Determine the (X, Y) coordinate at the center of the cell enclosing the given text.  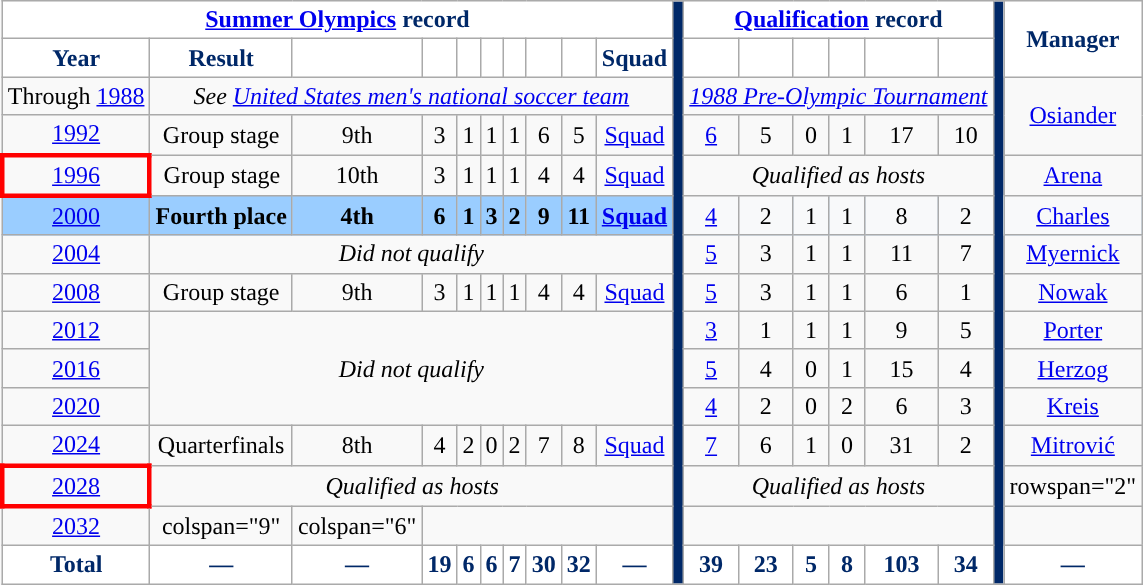
39 (712, 565)
See United States men's national soccer team (412, 96)
Result (221, 58)
103 (902, 565)
4th (357, 216)
Kreis (1073, 406)
17 (902, 135)
2000 (76, 216)
1992 (76, 135)
2024 (76, 445)
Porter (1073, 330)
32 (578, 565)
23 (766, 565)
Nowak (1073, 292)
Summer Olympics record (337, 20)
15 (902, 368)
1988 Pre-Olympic Tournament (838, 96)
rowspan="2" (1073, 486)
31 (902, 445)
2032 (76, 526)
2004 (76, 254)
8th (357, 445)
2020 (76, 406)
Herzog (1073, 368)
2012 (76, 330)
Total (76, 565)
34 (966, 565)
2028 (76, 486)
2008 (76, 292)
2016 (76, 368)
1996 (76, 174)
30 (544, 565)
colspan="9" (221, 526)
Arena (1073, 174)
Manager (1073, 39)
Myernick (1073, 254)
10 (966, 135)
Charles (1073, 216)
19 (440, 565)
Mitrović (1073, 445)
Quarterfinals (221, 445)
10th (357, 174)
Year (76, 58)
Qualification record (838, 20)
Osiander (1073, 116)
Through 1988 (76, 96)
colspan="6" (357, 526)
Fourth place (221, 216)
